Detect which cell encompasses the target text, then output its (x, y) center coordinate. 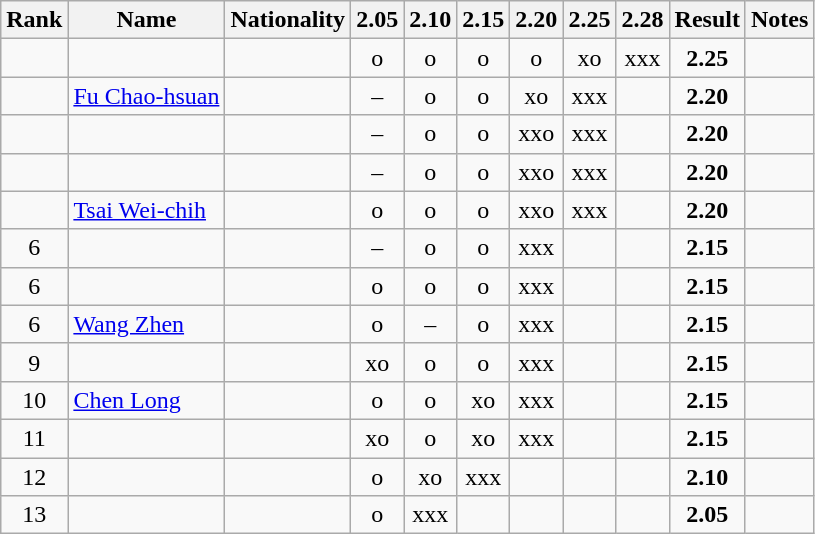
Chen Long (146, 400)
Result (707, 20)
Name (146, 20)
9 (34, 362)
Tsai Wei-chih (146, 210)
Notes (779, 20)
Rank (34, 20)
Nationality (288, 20)
10 (34, 400)
11 (34, 438)
Wang Zhen (146, 324)
13 (34, 515)
2.28 (642, 20)
Fu Chao-hsuan (146, 96)
12 (34, 477)
